Pinpoint the cell where the given text exists, returning its (X, Y) midpoint coordinate. 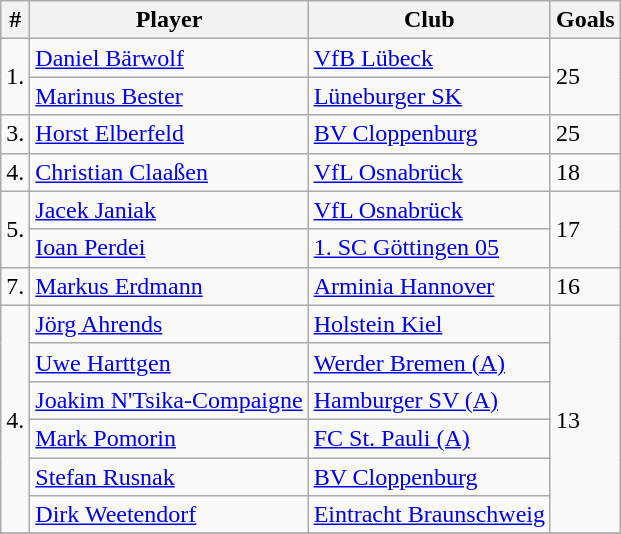
Hamburger SV (A) (429, 400)
Joakim N'Tsika-Compaigne (169, 400)
13 (585, 419)
5. (16, 229)
Markus Erdmann (169, 286)
Jacek Janiak (169, 210)
Goals (585, 20)
Horst Elberfeld (169, 134)
Dirk Weetendorf (169, 515)
3. (16, 134)
Arminia Hannover (429, 286)
Holstein Kiel (429, 324)
1. SC Göttingen 05 (429, 248)
18 (585, 172)
1. (16, 77)
Daniel Bärwolf (169, 58)
Jörg Ahrends (169, 324)
16 (585, 286)
FC St. Pauli (A) (429, 438)
Christian Claaßen (169, 172)
Uwe Harttgen (169, 362)
Club (429, 20)
Marinus Bester (169, 96)
Eintracht Braunschweig (429, 515)
17 (585, 229)
Player (169, 20)
Mark Pomorin (169, 438)
Lüneburger SK (429, 96)
Ioan Perdei (169, 248)
# (16, 20)
Stefan Rusnak (169, 477)
7. (16, 286)
Werder Bremen (A) (429, 362)
VfB Lübeck (429, 58)
